Return (X, Y) of the center of cell containing provided text 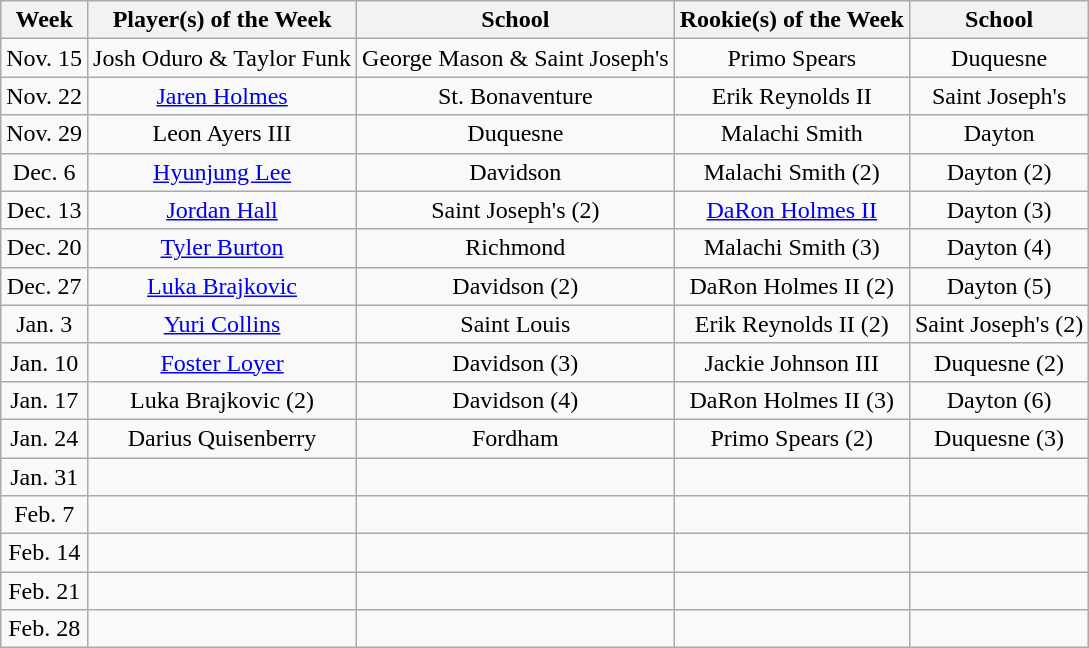
Saint Louis (516, 324)
Primo Spears (2) (792, 438)
Jan. 10 (44, 362)
Feb. 21 (44, 591)
Tyler Burton (222, 248)
St. Bonaventure (516, 96)
Feb. 28 (44, 629)
Dayton (2) (998, 172)
Feb. 14 (44, 553)
Jan. 24 (44, 438)
Jan. 3 (44, 324)
Jan. 31 (44, 477)
Leon Ayers III (222, 134)
Dec. 20 (44, 248)
Nov. 22 (44, 96)
Erik Reynolds II (2) (792, 324)
Nov. 15 (44, 58)
Duquesne (2) (998, 362)
Nov. 29 (44, 134)
DaRon Holmes II (3) (792, 400)
Malachi Smith (2) (792, 172)
Yuri Collins (222, 324)
Dec. 27 (44, 286)
Davidson (4) (516, 400)
Fordham (516, 438)
Saint Joseph's (998, 96)
Player(s) of the Week (222, 20)
Richmond (516, 248)
Malachi Smith (3) (792, 248)
Foster Loyer (222, 362)
Davidson (516, 172)
Dec. 6 (44, 172)
Davidson (2) (516, 286)
Hyunjung Lee (222, 172)
Luka Brajkovic (2) (222, 400)
Jaren Holmes (222, 96)
Dayton (6) (998, 400)
Primo Spears (792, 58)
Luka Brajkovic (222, 286)
Duquesne (3) (998, 438)
Jordan Hall (222, 210)
Darius Quisenberry (222, 438)
Davidson (3) (516, 362)
Dayton (998, 134)
Jan. 17 (44, 400)
Feb. 7 (44, 515)
Malachi Smith (792, 134)
DaRon Holmes II (792, 210)
Rookie(s) of the Week (792, 20)
Erik Reynolds II (792, 96)
George Mason & Saint Joseph's (516, 58)
Dec. 13 (44, 210)
Dayton (3) (998, 210)
Week (44, 20)
Josh Oduro & Taylor Funk (222, 58)
Jackie Johnson III (792, 362)
Dayton (4) (998, 248)
Dayton (5) (998, 286)
DaRon Holmes II (2) (792, 286)
